Provide the [X, Y] coordinate of the cell's center where the given text is located.  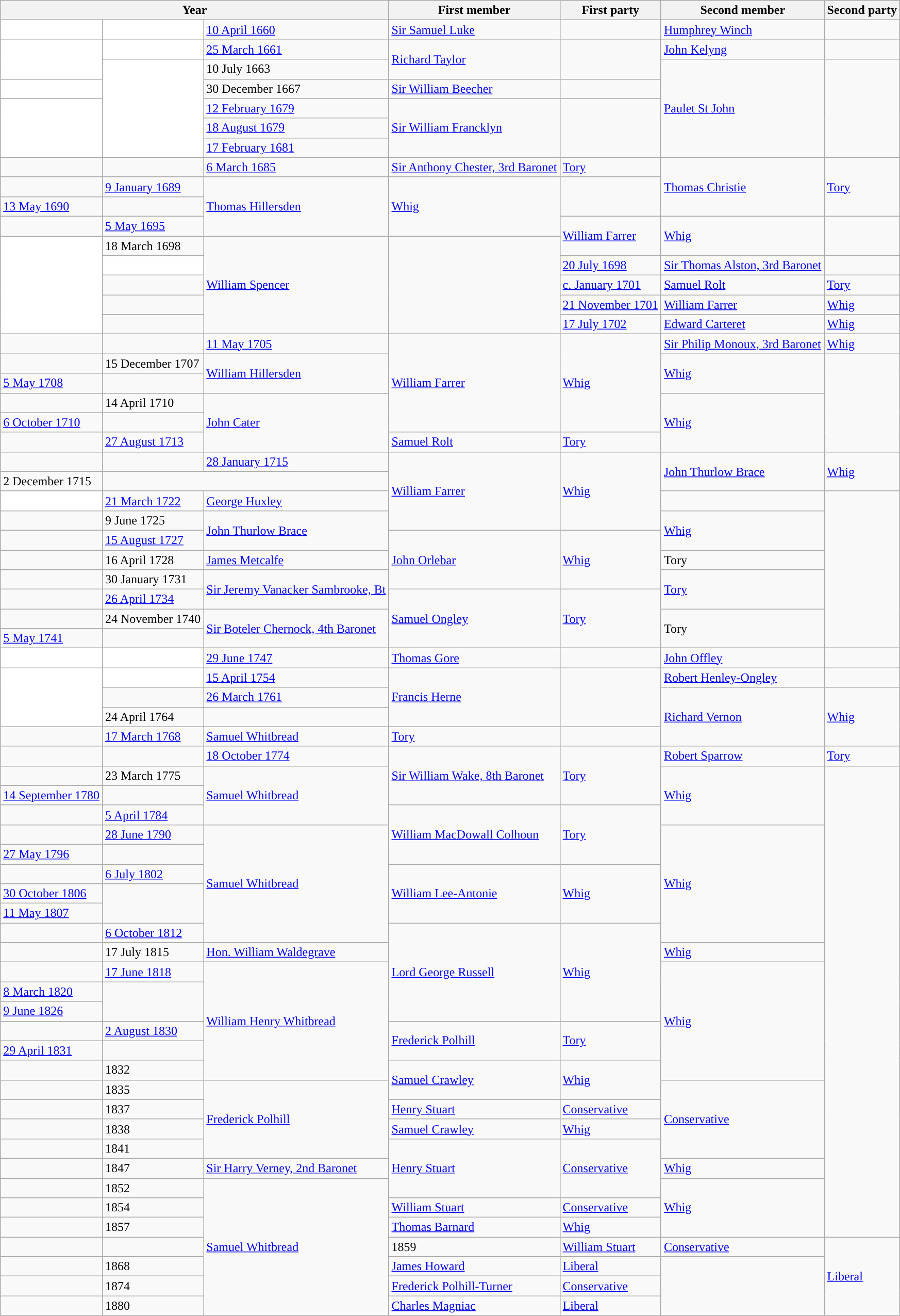
Sir William Beecher [474, 89]
18 March 1698 [153, 246]
30 December 1667 [296, 89]
30 January 1731 [153, 580]
Sir Jeremy Vanacker Sambrooke, Bt [296, 589]
16 April 1728 [153, 560]
15 April 1754 [296, 678]
13 May 1690 [52, 206]
1838 [153, 1129]
First member [474, 10]
5 April 1784 [153, 815]
Charles Magniac [474, 1306]
17 June 1818 [153, 972]
2 December 1715 [52, 481]
Hon. William Waldegrave [296, 952]
William Henry Whitbread [296, 1021]
18 August 1679 [296, 128]
6 March 1685 [296, 167]
Robert Sparrow [742, 756]
10 July 1663 [296, 69]
27 August 1713 [153, 442]
28 June 1790 [153, 834]
John Offley [742, 658]
First party [610, 10]
Sir Harry Verney, 2nd Baronet [296, 1168]
23 March 1775 [153, 776]
14 April 1710 [153, 403]
Sir Samuel Luke [474, 30]
1841 [153, 1148]
Frederick Polhill-Turner [474, 1286]
21 March 1722 [153, 501]
25 March 1661 [296, 50]
Richard Vernon [742, 717]
24 April 1764 [153, 717]
William Spencer [296, 285]
Thomas Hillersden [296, 206]
Lord George Russell [474, 972]
18 October 1774 [296, 756]
11 May 1705 [296, 344]
1868 [153, 1266]
5 May 1708 [52, 383]
1874 [153, 1286]
1880 [153, 1306]
1832 [153, 1070]
Humphrey Winch [742, 30]
1859 [474, 1247]
10 April 1660 [296, 30]
Sir William Wake, 8th Baronet [474, 776]
George Huxley [296, 501]
26 April 1734 [153, 599]
Thomas Barnard [474, 1227]
11 May 1807 [52, 913]
Sir Philip Monoux, 3rd Baronet [742, 344]
21 November 1701 [610, 305]
28 January 1715 [296, 462]
20 July 1698 [610, 266]
1847 [153, 1168]
John Orlebar [474, 560]
William MacDowall Colhoun [474, 834]
Sir Boteler Chernock, 4th Baronet [296, 629]
Samuel Ongley [474, 619]
William Lee-Antonie [474, 894]
5 May 1695 [153, 226]
15 December 1707 [153, 364]
6 October 1812 [153, 933]
24 November 1740 [153, 619]
5 May 1741 [52, 638]
26 March 1761 [296, 697]
6 October 1710 [52, 422]
1854 [153, 1208]
29 June 1747 [296, 658]
Second party [862, 10]
William Hillersden [296, 373]
9 January 1689 [153, 187]
12 February 1679 [296, 108]
John Kelyng [742, 50]
c. January 1701 [610, 285]
2 August 1830 [153, 1031]
1837 [153, 1109]
27 May 1796 [52, 854]
Robert Henley-Ongley [742, 678]
Sir Thomas Alston, 3rd Baronet [742, 266]
9 June 1725 [153, 520]
Edward Carteret [742, 324]
Year [195, 10]
Sir William Francklyn [474, 128]
15 August 1727 [153, 540]
1857 [153, 1227]
17 July 1702 [610, 324]
1835 [153, 1090]
Francis Herne [474, 697]
29 April 1831 [52, 1050]
1852 [153, 1188]
8 March 1820 [52, 992]
9 June 1826 [52, 1011]
17 February 1681 [296, 147]
Richard Taylor [474, 59]
17 July 1815 [153, 952]
James Metcalfe [296, 560]
Paulet St John [742, 108]
John Cater [296, 422]
Thomas Christie [742, 187]
6 July 1802 [153, 874]
James Howard [474, 1266]
17 March 1768 [153, 736]
Thomas Gore [474, 658]
Second member [742, 10]
30 October 1806 [52, 894]
Sir Anthony Chester, 3rd Baronet [474, 167]
14 September 1780 [52, 795]
